Locate the cell with the specified text and output its [x, y] center coordinate. 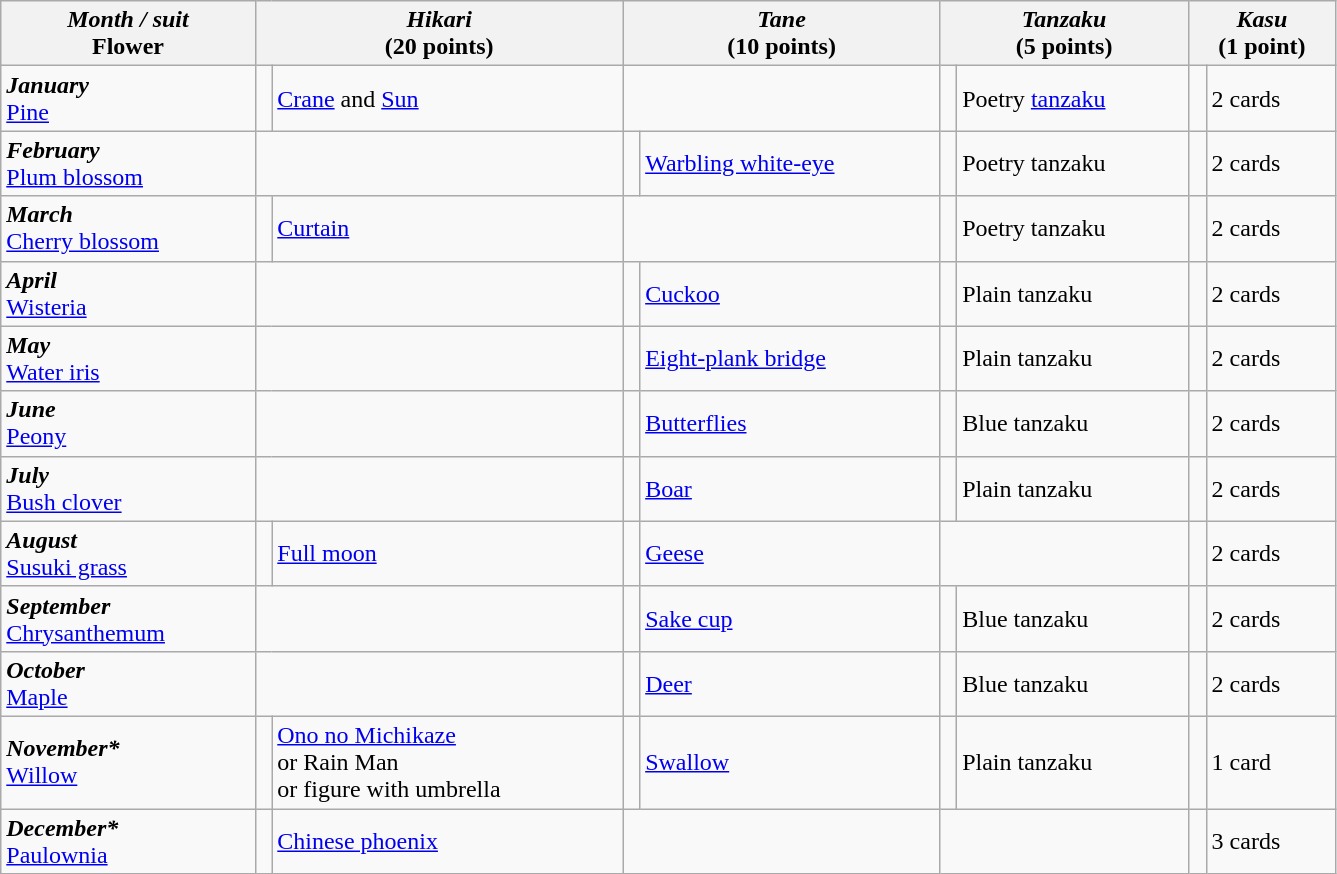
November*Willow [128, 762]
MayWater iris [128, 358]
AprilWisteria [128, 294]
MarchCherry blossom [128, 228]
Deer [790, 684]
Cuckoo [790, 294]
Month / suitFlower [128, 34]
Tanzaku(5 points) [1064, 34]
OctoberMaple [128, 684]
Curtain [448, 228]
Kasu(1 point) [1262, 34]
AugustSusuki grass [128, 554]
Chinese phoenix [448, 840]
1 card [1271, 762]
December*Paulownia [128, 840]
Tane(10 points) [782, 34]
Warbling white-eye [790, 164]
Full moon [448, 554]
Sake cup [790, 618]
JulyBush clover [128, 488]
Boar [790, 488]
Swallow [790, 762]
SeptemberChrysanthemum [128, 618]
Crane and Sun [448, 98]
Ono no Michikazeor Rain Manor figure with umbrella [448, 762]
3 cards [1271, 840]
Eight-plank bridge [790, 358]
JunePeony [128, 424]
Butterflies [790, 424]
Geese [790, 554]
Hikari(20 points) [439, 34]
FebruaryPlum blossom [128, 164]
JanuaryPine [128, 98]
